Pinpoint the cell where the given text exists, returning its [x, y] midpoint coordinate. 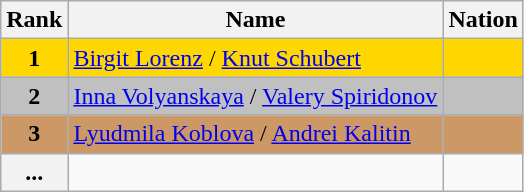
... [34, 172]
Lyudmila Koblova / Andrei Kalitin [256, 134]
2 [34, 96]
Rank [34, 20]
Name [256, 20]
3 [34, 134]
Nation [483, 20]
1 [34, 58]
Birgit Lorenz / Knut Schubert [256, 58]
Inna Volyanskaya / Valery Spiridonov [256, 96]
